Provide the (x, y) coordinate of the cell's center where the given text is located.  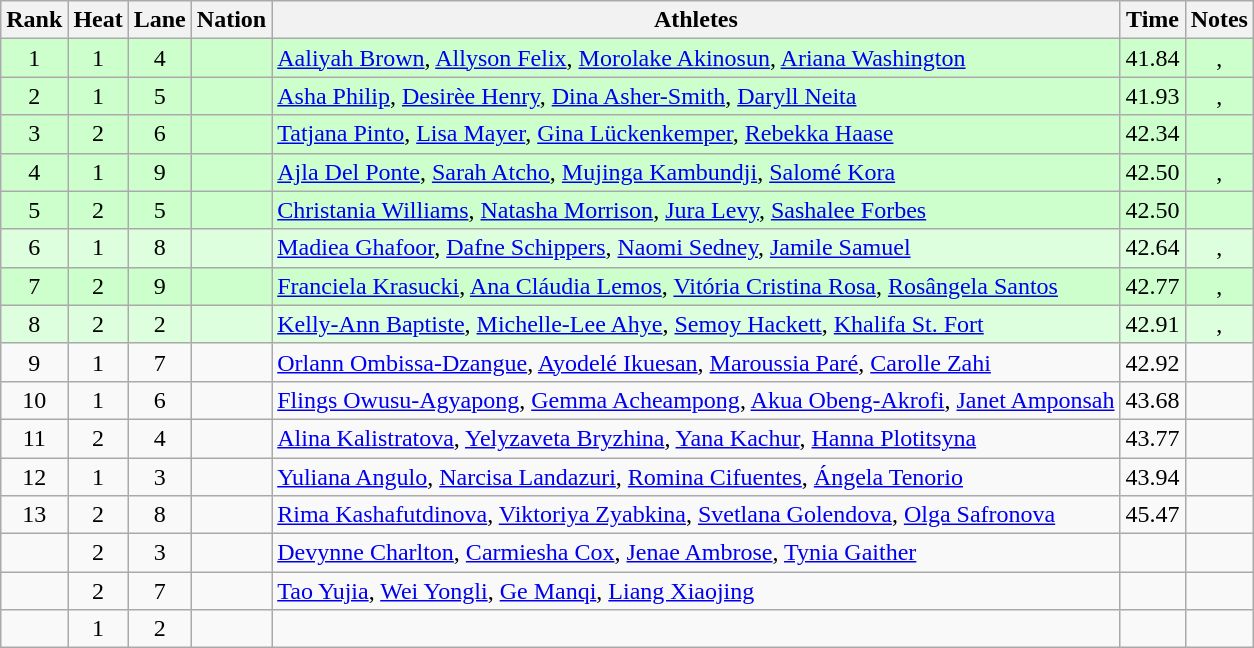
42.34 (1152, 134)
Kelly-Ann Baptiste, Michelle-Lee Ahye, Semoy Hackett, Khalifa St. Fort (696, 324)
Yuliana Angulo, Narcisa Landazuri, Romina Cifuentes, Ángela Tenorio (696, 477)
42.77 (1152, 286)
Lane (160, 20)
Asha Philip, Desirèe Henry, Dina Asher-Smith, Daryll Neita (696, 96)
Orlann Ombissa-Dzangue, Ayodelé Ikuesan, Maroussia Paré, Carolle Zahi (696, 362)
43.94 (1152, 477)
Franciela Krasucki, Ana Cláudia Lemos, Vitória Cristina Rosa, Rosângela Santos (696, 286)
Rank (34, 20)
Nation (231, 20)
Flings Owusu-Agyapong, Gemma Acheampong, Akua Obeng-Akrofi, Janet Amponsah (696, 400)
Madiea Ghafoor, Dafne Schippers, Naomi Sedney, Jamile Samuel (696, 248)
Ajla Del Ponte, Sarah Atcho, Mujinga Kambundji, Salomé Kora (696, 172)
Rima Kashafutdinova, Viktoriya Zyabkina, Svetlana Golendova, Olga Safronova (696, 515)
41.84 (1152, 58)
42.92 (1152, 362)
12 (34, 477)
42.64 (1152, 248)
Tao Yujia, Wei Yongli, Ge Manqi, Liang Xiaojing (696, 591)
Alina Kalistratova, Yelyzaveta Bryzhina, Yana Kachur, Hanna Plotitsyna (696, 438)
Christania Williams, Natasha Morrison, Jura Levy, Sashalee Forbes (696, 210)
Tatjana Pinto, Lisa Mayer, Gina Lückenkemper, Rebekka Haase (696, 134)
11 (34, 438)
Devynne Charlton, Carmiesha Cox, Jenae Ambrose, Tynia Gaither (696, 553)
43.68 (1152, 400)
42.91 (1152, 324)
45.47 (1152, 515)
43.77 (1152, 438)
10 (34, 400)
Heat (98, 20)
Notes (1219, 20)
Time (1152, 20)
Aaliyah Brown, Allyson Felix, Morolake Akinosun, Ariana Washington (696, 58)
41.93 (1152, 96)
Athletes (696, 20)
13 (34, 515)
